Extract the (X, Y) coordinate from the center of the cell holding the provided text.  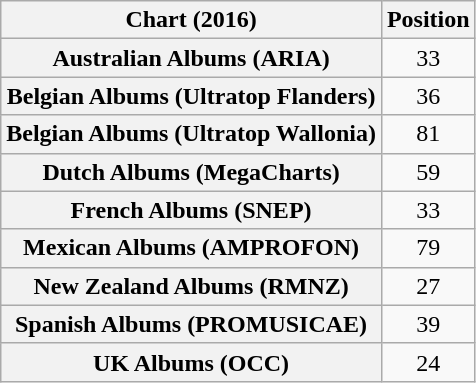
79 (428, 248)
27 (428, 286)
59 (428, 172)
24 (428, 362)
39 (428, 324)
Spanish Albums (PROMUSICAE) (192, 324)
Australian Albums (ARIA) (192, 58)
36 (428, 96)
Position (428, 20)
Belgian Albums (Ultratop Wallonia) (192, 134)
Belgian Albums (Ultratop Flanders) (192, 96)
Mexican Albums (AMPROFON) (192, 248)
81 (428, 134)
Chart (2016) (192, 20)
French Albums (SNEP) (192, 210)
Dutch Albums (MegaCharts) (192, 172)
New Zealand Albums (RMNZ) (192, 286)
UK Albums (OCC) (192, 362)
